Output the (X, Y) coordinate of the center of the cell containing the given text.  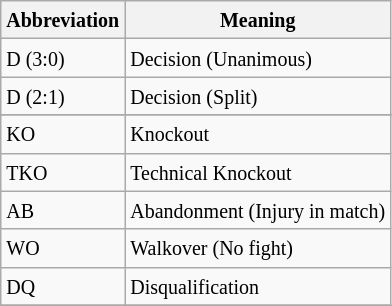
Decision (Split) (258, 96)
KO (63, 134)
D (2:1) (63, 96)
Disqualification (258, 286)
Technical Knockout (258, 172)
DQ (63, 286)
Decision (Unanimous) (258, 58)
WO (63, 248)
Abbreviation (63, 20)
D (3:0) (63, 58)
AB (63, 210)
Meaning (258, 20)
Knockout (258, 134)
TKO (63, 172)
Abandonment (Injury in match) (258, 210)
Walkover (No fight) (258, 248)
